Extract the (X, Y) coordinate from the center of the cell holding the provided text.  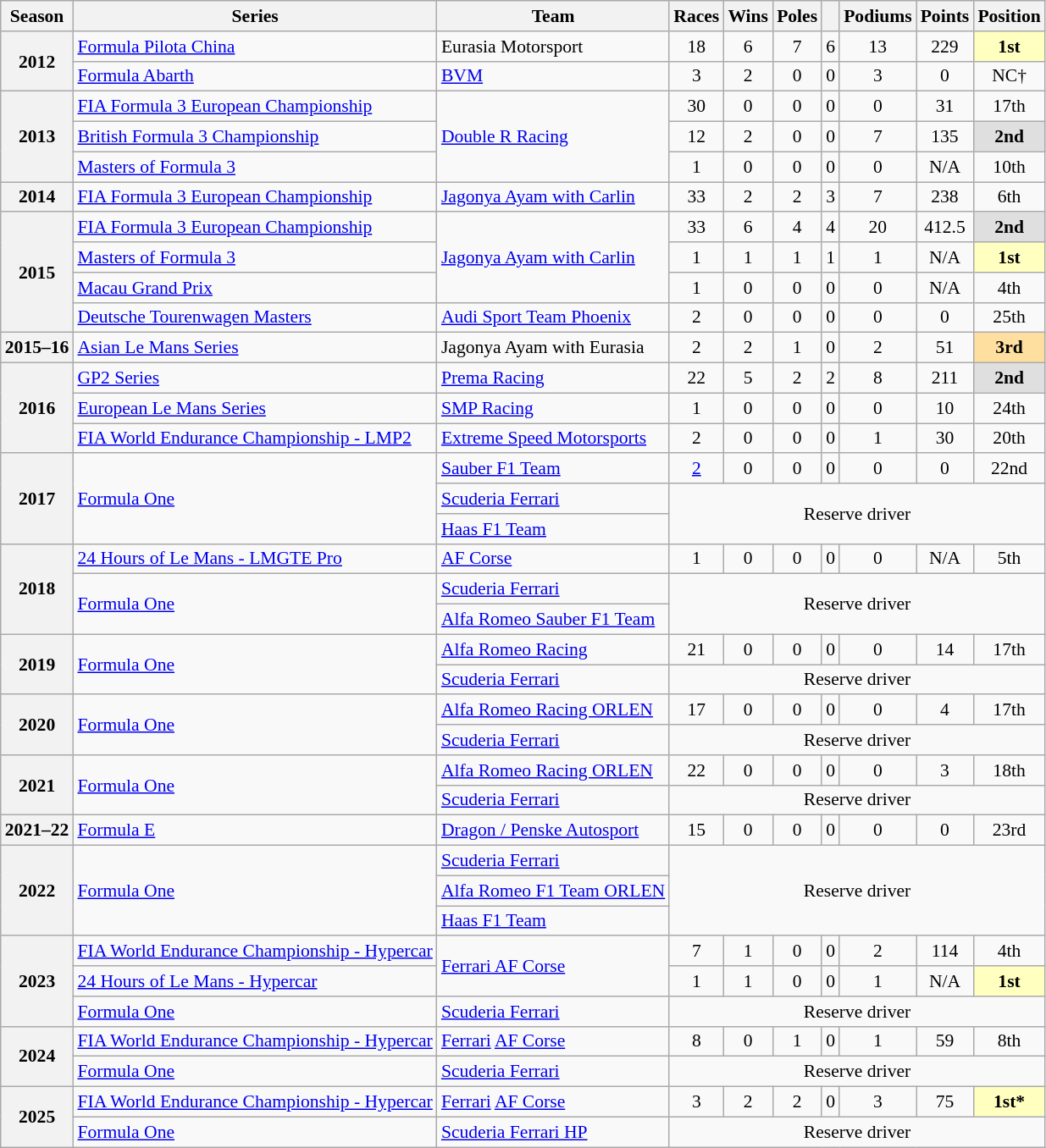
21 (696, 649)
2025 (37, 1118)
SMP Racing (553, 408)
18 (696, 47)
Position (1009, 16)
2020 (37, 725)
Poles (797, 16)
2024 (37, 1057)
211 (945, 378)
114 (945, 952)
2015 (37, 273)
23rd (1009, 831)
229 (945, 47)
12 (696, 137)
Podiums (877, 16)
Wins (748, 16)
GP2 Series (254, 378)
Formula Abarth (254, 76)
Macau Grand Prix (254, 288)
Sauber F1 Team (553, 469)
2019 (37, 664)
Jagonya Ayam with Eurasia (553, 348)
Races (696, 16)
2018 (37, 589)
2016 (37, 408)
Alfa Romeo F1 Team ORLEN (553, 891)
Double R Racing (553, 137)
10 (945, 408)
Scuderia Ferrari HP (553, 1132)
5th (1009, 559)
2017 (37, 499)
Asian Le Mans Series (254, 348)
BVM (553, 76)
13 (877, 47)
15 (696, 831)
Extreme Speed Motorsports (553, 439)
Formula Pilota China (254, 47)
Points (945, 16)
2023 (37, 982)
10th (1009, 167)
Alfa Romeo Racing (553, 649)
25th (1009, 317)
412.5 (945, 228)
20 (877, 228)
Formula E (254, 831)
238 (945, 197)
8th (1009, 1041)
FIA World Endurance Championship - LMP2 (254, 439)
AF Corse (553, 559)
Team (553, 16)
6th (1009, 197)
Alfa Romeo Sauber F1 Team (553, 620)
2022 (37, 891)
135 (945, 137)
British Formula 3 Championship (254, 137)
Audi Sport Team Phoenix (553, 317)
2021–22 (37, 831)
Dragon / Penske Autosport (553, 831)
3rd (1009, 348)
24 Hours of Le Mans - LMGTE Pro (254, 559)
31 (945, 107)
NC† (1009, 76)
22nd (1009, 469)
24th (1009, 408)
2013 (37, 137)
Series (254, 16)
59 (945, 1041)
European Le Mans Series (254, 408)
Season (37, 16)
1st* (1009, 1102)
5 (748, 378)
17 (696, 710)
18th (1009, 770)
2014 (37, 197)
2021 (37, 786)
2012 (37, 61)
14 (945, 649)
Deutsche Tourenwagen Masters (254, 317)
51 (945, 348)
2015–16 (37, 348)
75 (945, 1102)
Prema Racing (553, 378)
24 Hours of Le Mans - Hypercar (254, 981)
20th (1009, 439)
Eurasia Motorsport (553, 47)
